Determine the (x, y) coordinate at the center of the cell enclosing the given text.  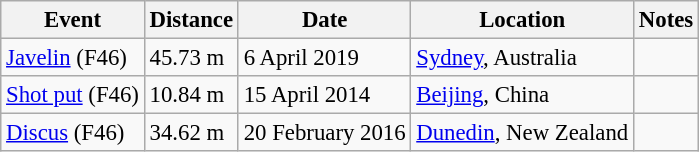
10.84 m (191, 95)
Javelin (F46) (73, 58)
20 February 2016 (324, 133)
Event (73, 20)
Shot put (F46) (73, 95)
45.73 m (191, 58)
Discus (F46) (73, 133)
Beijing, China (522, 95)
Distance (191, 20)
6 April 2019 (324, 58)
Notes (666, 20)
15 April 2014 (324, 95)
Sydney, Australia (522, 58)
34.62 m (191, 133)
Date (324, 20)
Dunedin, New Zealand (522, 133)
Location (522, 20)
